Extract the [X, Y] coordinate from the center of the cell holding the provided text.  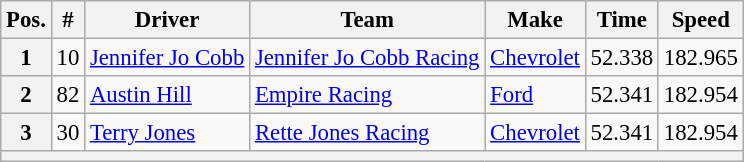
Driver [168, 20]
Jennifer Jo Cobb Racing [368, 58]
30 [68, 133]
Ford [535, 95]
3 [26, 133]
Make [535, 20]
Rette Jones Racing [368, 133]
82 [68, 95]
Austin Hill [168, 95]
Speed [700, 20]
1 [26, 58]
52.338 [622, 58]
Team [368, 20]
Pos. [26, 20]
Time [622, 20]
Jennifer Jo Cobb [168, 58]
2 [26, 95]
Terry Jones [168, 133]
Empire Racing [368, 95]
10 [68, 58]
182.965 [700, 58]
# [68, 20]
